Return the (x, y) coordinate for the center point of the cell that contains the specified text.  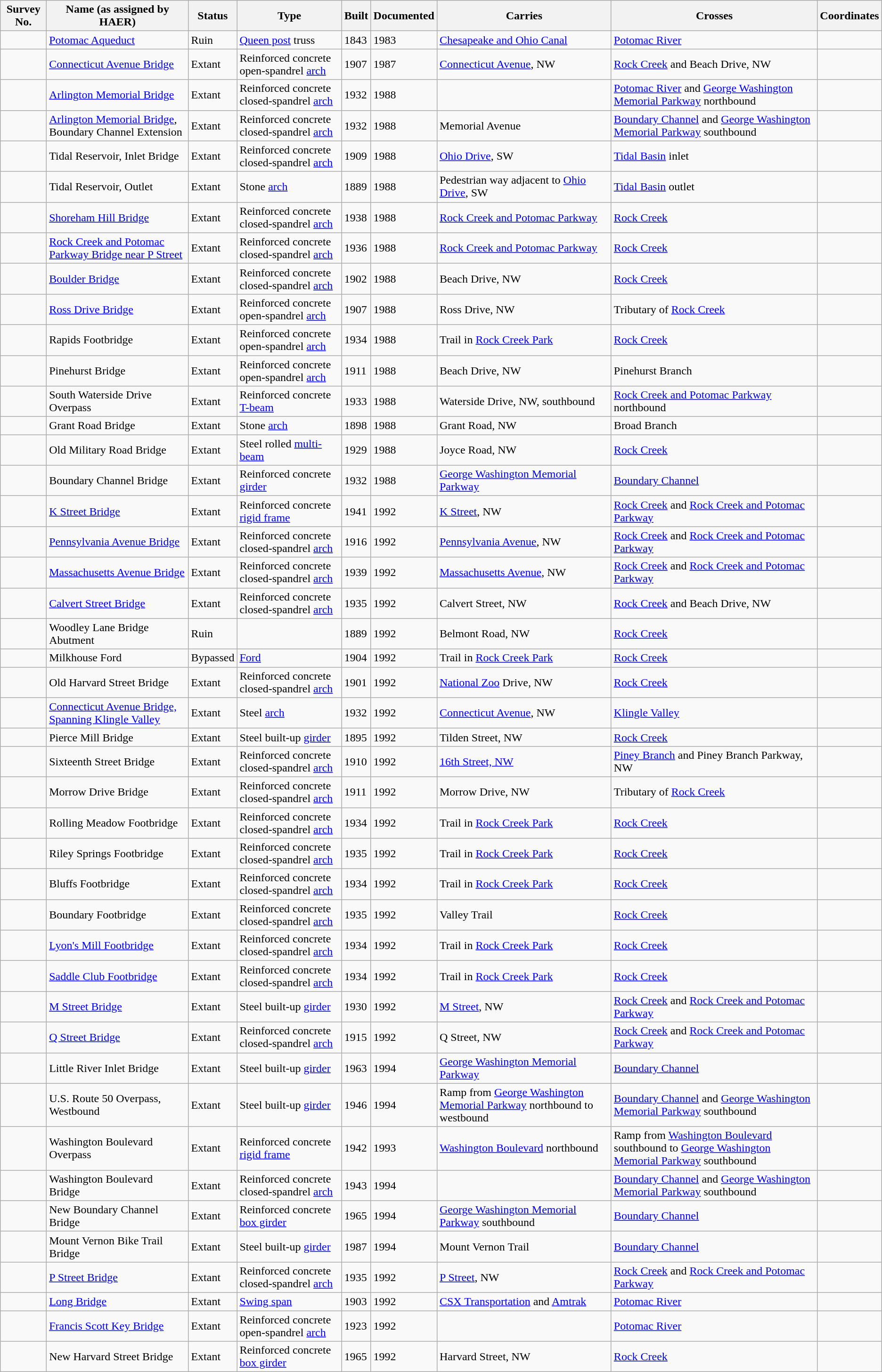
Queen post truss (289, 40)
1909 (356, 156)
Mount Vernon Bike Trail Bridge (118, 1246)
Arlington Memorial Bridge, Boundary Channel Extension (118, 125)
1898 (356, 426)
Pierce Mill Bridge (118, 737)
Valley Trail (524, 915)
Rock Creek and Potomac Parkway northbound (714, 401)
Pennsylvania Avenue, NW (524, 542)
1910 (356, 761)
Calvert Street, NW (524, 603)
1929 (356, 450)
Riley Springs Footbridge (118, 853)
1843 (356, 40)
1943 (356, 1185)
M Street, NW (524, 1007)
Ramp from George Washington Memorial Parkway northbound to westbound (524, 1105)
Saddle Club Footbridge (118, 976)
Washington Boulevard northbound (524, 1148)
Morrow Drive Bridge (118, 792)
Potomac River and George Washington Memorial Parkway northbound (714, 95)
16th Street, NW (524, 761)
Woodley Lane Bridge Abutment (118, 634)
1903 (356, 1301)
Documented (404, 16)
Mount Vernon Trail (524, 1246)
Morrow Drive, NW (524, 792)
Massachusetts Avenue, NW (524, 573)
Shoreham Hill Bridge (118, 218)
Carries (524, 16)
Broad Branch (714, 426)
Francis Scott Key Bridge (118, 1325)
Reinforced concrete girder (289, 480)
Belmont Road, NW (524, 634)
Waterside Drive, NW, southbound (524, 401)
Steel arch (289, 713)
1941 (356, 511)
Memorial Avenue (524, 125)
Chesapeake and Ohio Canal (524, 40)
Pinehurst Bridge (118, 370)
1946 (356, 1105)
Washington Boulevard Bridge (118, 1185)
Pedestrian way adjacent to Ohio Drive, SW (524, 187)
Bypassed (213, 658)
New Boundary Channel Bridge (118, 1216)
Built (356, 16)
1993 (404, 1148)
Pinehurst Branch (714, 370)
George Washington Memorial Parkway southbound (524, 1216)
Q Street Bridge (118, 1037)
Tidal Reservoir, Inlet Bridge (118, 156)
1901 (356, 682)
Boulder Bridge (118, 279)
New Harvard Street Bridge (118, 1356)
Boundary Footbridge (118, 915)
Crosses (714, 16)
South Waterside Drive Overpass (118, 401)
1939 (356, 573)
Ross Drive, NW (524, 309)
Pennsylvania Avenue Bridge (118, 542)
Rapids Footbridge (118, 340)
Boundary Channel Bridge (118, 480)
Rock Creek and Potomac Parkway Bridge near P Street (118, 248)
Grant Road Bridge (118, 426)
Little River Inlet Bridge (118, 1068)
1915 (356, 1037)
1930 (356, 1007)
Ford (289, 658)
U.S. Route 50 Overpass, Westbound (118, 1105)
Type (289, 16)
1895 (356, 737)
Klingle Valley (714, 713)
Potomac Aqueduct (118, 40)
Calvert Street Bridge (118, 603)
Connecticut Avenue Bridge (118, 64)
Arlington Memorial Bridge (118, 95)
1942 (356, 1148)
P Street Bridge (118, 1277)
Lyon's Mill Footbridge (118, 946)
Bluffs Footbridge (118, 885)
P Street, NW (524, 1277)
K Street Bridge (118, 511)
1933 (356, 401)
1983 (404, 40)
1916 (356, 542)
National Zoo Drive, NW (524, 682)
Connecticut Avenue Bridge, Spanning Klingle Valley (118, 713)
Tidal Basin inlet (714, 156)
1938 (356, 218)
Washington Boulevard Overpass (118, 1148)
Q Street, NW (524, 1037)
Swing span (289, 1301)
Sixteenth Street Bridge (118, 761)
Ross Drive Bridge (118, 309)
Status (213, 16)
Old Harvard Street Bridge (118, 682)
Tilden Street, NW (524, 737)
Joyce Road, NW (524, 450)
1936 (356, 248)
1902 (356, 279)
Steel rolled multi-beam (289, 450)
Rolling Meadow Footbridge (118, 822)
Name (as assigned by HAER) (118, 16)
K Street, NW (524, 511)
Harvard Street, NW (524, 1356)
Survey No. (24, 16)
Tidal Reservoir, Outlet (118, 187)
Coordinates (849, 16)
Old Military Road Bridge (118, 450)
Long Bridge (118, 1301)
1923 (356, 1325)
Massachusetts Avenue Bridge (118, 573)
CSX Transportation and Amtrak (524, 1301)
1904 (356, 658)
1963 (356, 1068)
Tidal Basin outlet (714, 187)
Milkhouse Ford (118, 658)
M Street Bridge (118, 1007)
Ramp from Washington Boulevard southbound to George Washington Memorial Parkway southbound (714, 1148)
Reinforced concrete T-beam (289, 401)
Piney Branch and Piney Branch Parkway, NW (714, 761)
Ohio Drive, SW (524, 156)
Grant Road, NW (524, 426)
